From the cell containing the given text, extract its center point as (x, y) coordinate. 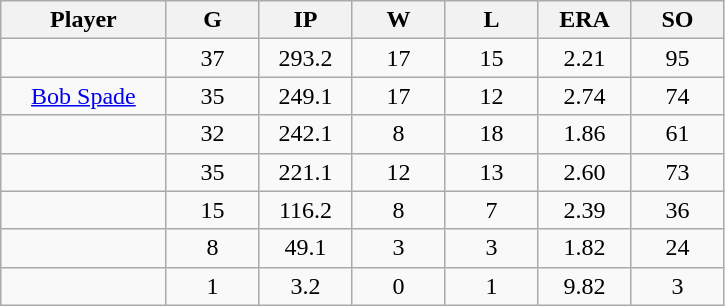
0 (398, 286)
3.2 (306, 286)
9.82 (584, 286)
2.74 (584, 96)
18 (492, 134)
Bob Spade (84, 96)
W (398, 20)
L (492, 20)
G (212, 20)
293.2 (306, 58)
7 (492, 210)
73 (678, 172)
36 (678, 210)
116.2 (306, 210)
ERA (584, 20)
SO (678, 20)
49.1 (306, 248)
32 (212, 134)
2.21 (584, 58)
221.1 (306, 172)
61 (678, 134)
1.82 (584, 248)
1.86 (584, 134)
Player (84, 20)
37 (212, 58)
95 (678, 58)
242.1 (306, 134)
2.39 (584, 210)
249.1 (306, 96)
24 (678, 248)
13 (492, 172)
IP (306, 20)
74 (678, 96)
2.60 (584, 172)
